Extract the (X, Y) coordinate from the center of the cell holding the provided text.  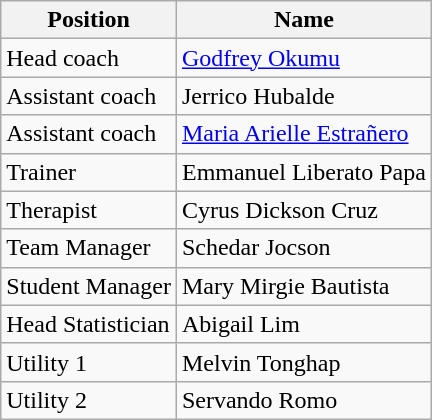
Schedar Jocson (304, 248)
Maria Arielle Estrañero (304, 134)
Emmanuel Liberato Papa (304, 172)
Student Manager (89, 286)
Trainer (89, 172)
Therapist (89, 210)
Mary Mirgie Bautista (304, 286)
Jerrico Hubalde (304, 96)
Melvin Tonghap (304, 362)
Servando Romo (304, 400)
Utility 1 (89, 362)
Head coach (89, 58)
Name (304, 20)
Abigail Lim (304, 324)
Godfrey Okumu (304, 58)
Utility 2 (89, 400)
Position (89, 20)
Team Manager (89, 248)
Cyrus Dickson Cruz (304, 210)
Head Statistician (89, 324)
